Extract the [X, Y] coordinate from the center of the cell holding the provided text.  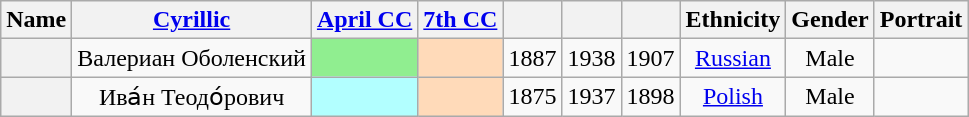
Portrait [921, 20]
Cyrillic [192, 20]
April CC [364, 20]
Валериан Оболенский [192, 58]
Gender [830, 20]
Russian [733, 58]
1887 [532, 58]
1907 [650, 58]
1898 [650, 97]
1938 [592, 58]
1875 [532, 97]
7th CC [460, 20]
Ethnicity [733, 20]
1937 [592, 97]
Ива́н Теодо́рович [192, 97]
Name [36, 20]
Polish [733, 97]
